For the text-containing cell, return its midpoint in (x, y) coordinate format. 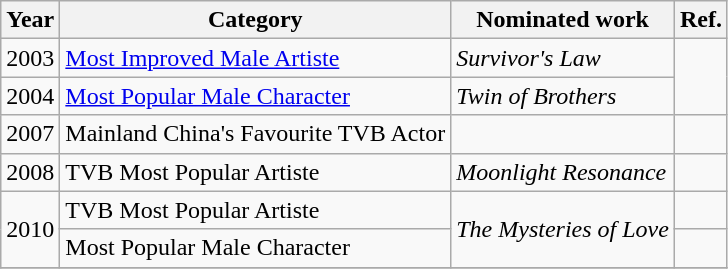
2007 (30, 134)
Ref. (700, 20)
The Mysteries of Love (563, 229)
Survivor's Law (563, 58)
Category (256, 20)
Twin of Brothers (563, 96)
Mainland China's Favourite TVB Actor (256, 134)
2008 (30, 172)
Year (30, 20)
Moonlight Resonance (563, 172)
2010 (30, 229)
Most Improved Male Artiste (256, 58)
2003 (30, 58)
2004 (30, 96)
Nominated work (563, 20)
